Capture the cell that displays the provided text and extract its [x, y] central coordinate. 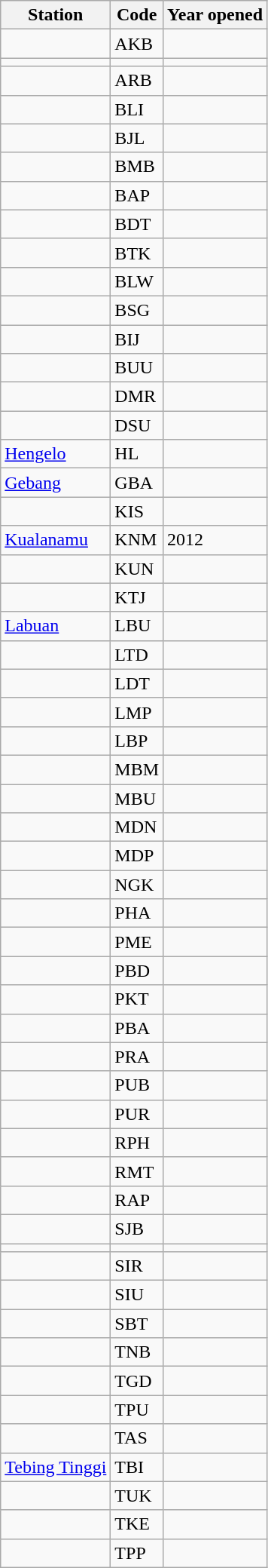
TNB [137, 1352]
BLI [137, 109]
PUB [137, 1085]
BAP [137, 195]
SIU [137, 1295]
SIR [137, 1266]
PKT [137, 999]
Hengelo [56, 454]
LMP [137, 712]
RMT [137, 1171]
TBI [137, 1467]
TKE [137, 1524]
RAP [137, 1200]
Station [56, 15]
BMB [137, 167]
PME [137, 942]
BUU [137, 368]
KUN [137, 569]
LBP [137, 741]
NGK [137, 885]
Tebing Tinggi [56, 1467]
Gebang [56, 483]
TAS [137, 1438]
BJL [137, 138]
Code [137, 15]
TGD [137, 1381]
BTK [137, 253]
KIS [137, 511]
PRA [137, 1057]
SJB [137, 1229]
KNM [137, 540]
AKB [137, 44]
GBA [137, 483]
LBU [137, 626]
MBU [137, 799]
LDT [137, 683]
BDT [137, 224]
DMR [137, 397]
PBA [137, 1028]
SBT [137, 1324]
KTJ [137, 597]
BLW [137, 281]
Year opened [215, 15]
Labuan [56, 626]
TUK [137, 1496]
MDN [137, 827]
HL [137, 454]
DSU [137, 425]
2012 [215, 540]
TPP [137, 1553]
LTD [137, 655]
RPH [137, 1143]
PHA [137, 913]
Kualanamu [56, 540]
MDP [137, 856]
BSG [137, 310]
BIJ [137, 339]
MBM [137, 769]
ARB [137, 81]
PBD [137, 971]
PUR [137, 1114]
TPU [137, 1410]
